Detect which cell encompasses the target text, then output its (X, Y) center coordinate. 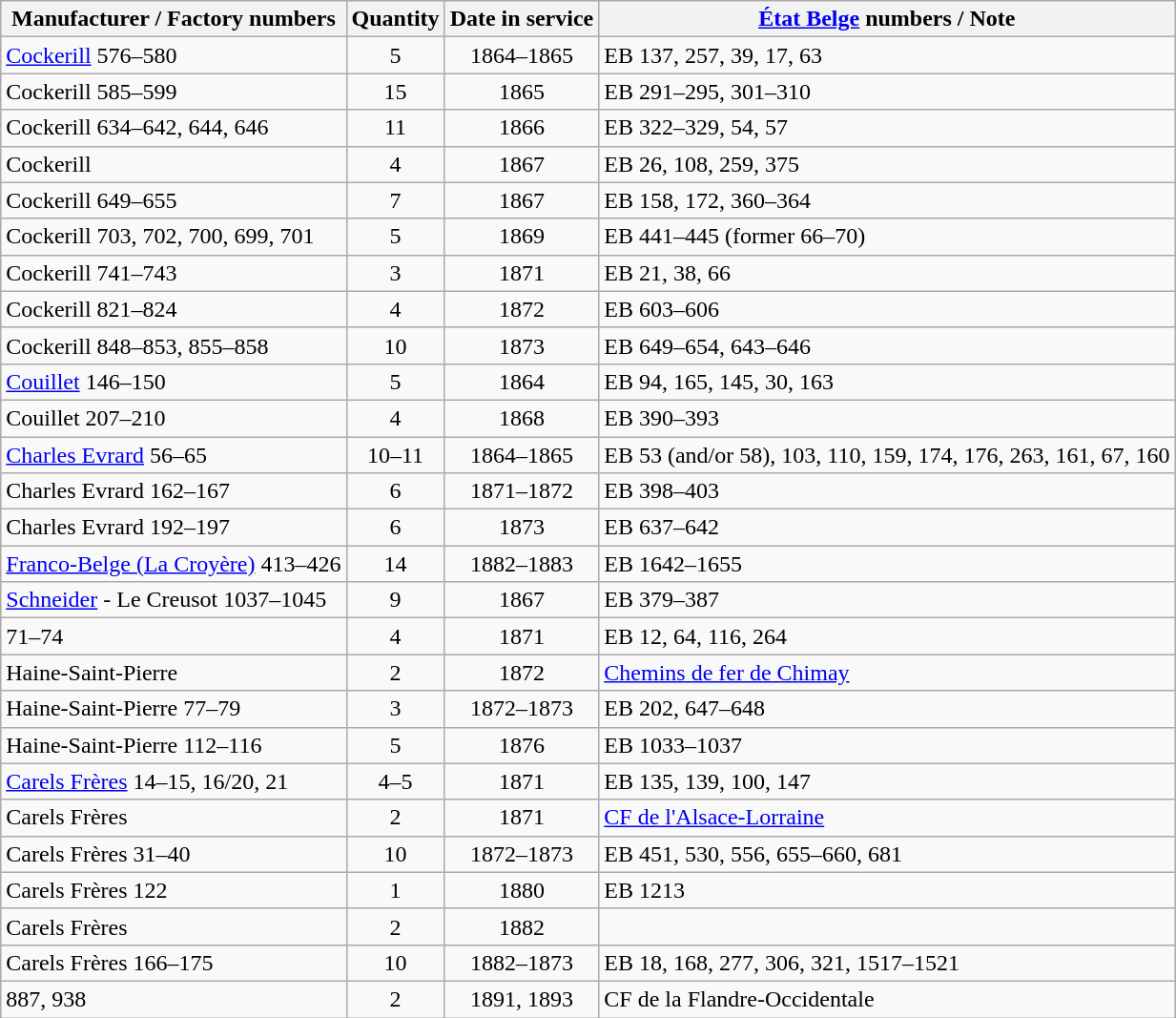
Date in service (522, 19)
Couillet 207–210 (174, 418)
EB 135, 139, 100, 147 (887, 781)
Cockerill 576–580 (174, 55)
Cockerill (174, 164)
EB 322–329, 54, 57 (887, 128)
Quantity (395, 19)
CF de l'Alsace-Lorraine (887, 818)
Charles Evrard 162–167 (174, 491)
1882–1883 (522, 564)
EB 649–654, 643–646 (887, 345)
1865 (522, 92)
71–74 (174, 636)
EB 1642–1655 (887, 564)
Charles Evrard 56–65 (174, 455)
1864 (522, 382)
Cockerill 649–655 (174, 200)
EB 94, 165, 145, 30, 163 (887, 382)
EB 18, 168, 277, 306, 321, 1517–1521 (887, 963)
EB 398–403 (887, 491)
Cockerill 741–743 (174, 273)
Chemins de fer de Chimay (887, 673)
Couillet 146–150 (174, 382)
EB 26, 108, 259, 375 (887, 164)
Manufacturer / Factory numbers (174, 19)
11 (395, 128)
EB 1213 (887, 890)
EB 291–295, 301–310 (887, 92)
887, 938 (174, 999)
Carels Frères 14–15, 16/20, 21 (174, 781)
4–5 (395, 781)
1871–1872 (522, 491)
EB 441–445 (former 66–70) (887, 237)
Carels Frères 31–40 (174, 854)
CF de la Flandre-Occidentale (887, 999)
Carels Frères 166–175 (174, 963)
EB 637–642 (887, 528)
9 (395, 600)
7 (395, 200)
État Belge numbers / Note (887, 19)
Haine-Saint-Pierre 112–116 (174, 745)
EB 21, 38, 66 (887, 273)
Cockerill 634–642, 644, 646 (174, 128)
1876 (522, 745)
1880 (522, 890)
EB 1033–1037 (887, 745)
EB 390–393 (887, 418)
EB 12, 64, 116, 264 (887, 636)
EB 53 (and/or 58), 103, 110, 159, 174, 176, 263, 161, 67, 160 (887, 455)
Cockerill 821–824 (174, 309)
EB 379–387 (887, 600)
15 (395, 92)
1866 (522, 128)
Carels Frères 122 (174, 890)
Franco-Belge (La Croyère) 413–426 (174, 564)
1869 (522, 237)
1 (395, 890)
Cockerill 585–599 (174, 92)
Cockerill 848–853, 855–858 (174, 345)
1882 (522, 926)
EB 158, 172, 360–364 (887, 200)
EB 202, 647–648 (887, 709)
1882–1873 (522, 963)
Cockerill 703, 702, 700, 699, 701 (174, 237)
14 (395, 564)
10–11 (395, 455)
EB 603–606 (887, 309)
Charles Evrard 192–197 (174, 528)
1891, 1893 (522, 999)
Haine-Saint-Pierre (174, 673)
1868 (522, 418)
Haine-Saint-Pierre 77–79 (174, 709)
EB 137, 257, 39, 17, 63 (887, 55)
Schneider - Le Creusot 1037–1045 (174, 600)
EB 451, 530, 556, 655–660, 681 (887, 854)
